Locate the cell with the specified text and output its [x, y] center coordinate. 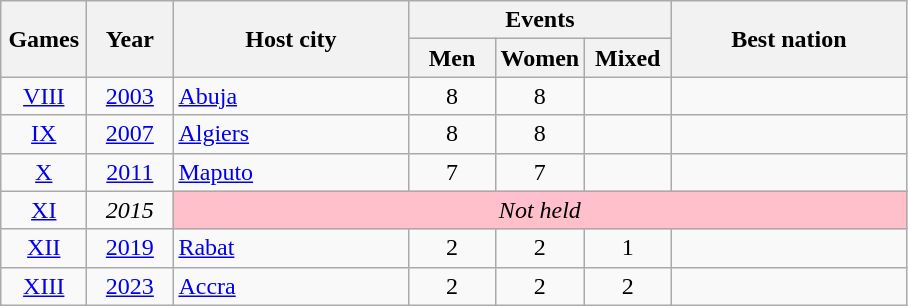
Host city [291, 39]
XI [44, 210]
IX [44, 134]
Men [452, 58]
2015 [130, 210]
Accra [291, 286]
XIII [44, 286]
Not held [540, 210]
1 [628, 248]
XII [44, 248]
Algiers [291, 134]
Mixed [628, 58]
2019 [130, 248]
Year [130, 39]
Games [44, 39]
2007 [130, 134]
Abuja [291, 96]
Best nation [789, 39]
Rabat [291, 248]
VIII [44, 96]
Events [540, 20]
2023 [130, 286]
Maputo [291, 172]
2011 [130, 172]
Women [540, 58]
X [44, 172]
2003 [130, 96]
